Detect which cell encompasses the target text, then output its [x, y] center coordinate. 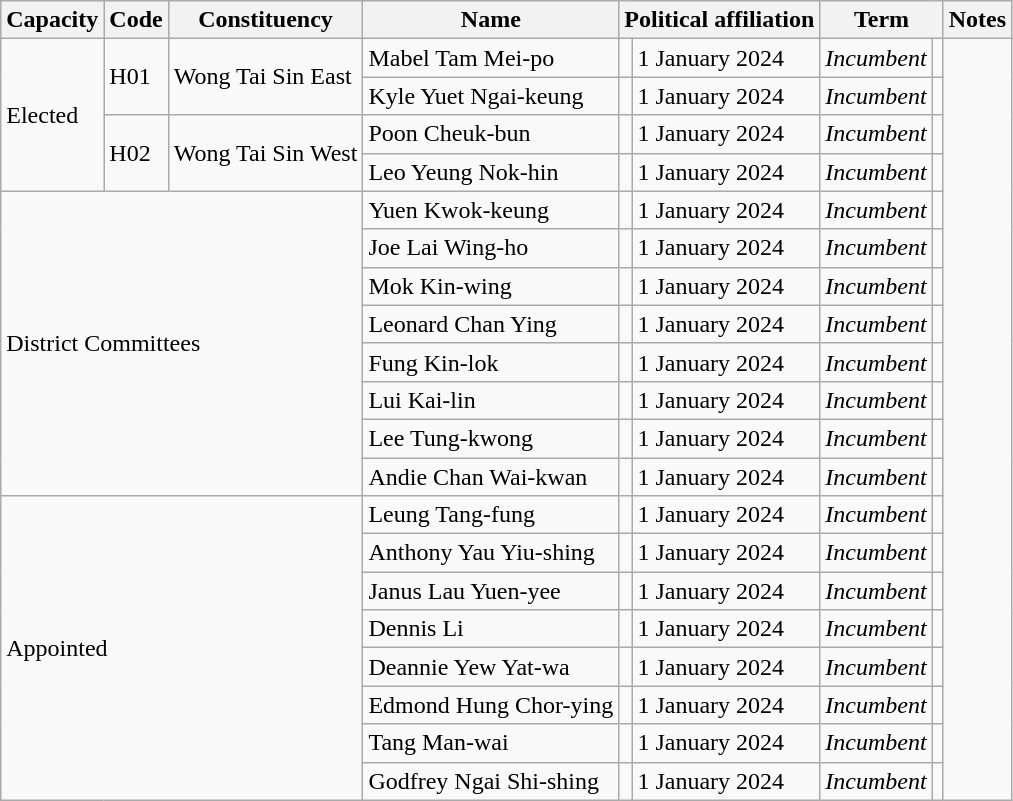
Leonard Chan Ying [491, 324]
Term [882, 20]
Constituency [266, 20]
Poon Cheuk-bun [491, 134]
Janus Lau Yuen-yee [491, 591]
District Committees [182, 343]
Elected [52, 115]
Leung Tang-fung [491, 515]
Fung Kin-lok [491, 362]
Yuen Kwok-keung [491, 210]
Lui Kai-lin [491, 400]
Mok Kin-wing [491, 286]
Dennis Li [491, 629]
Political affiliation [720, 20]
H02 [136, 153]
Notes [977, 20]
Godfrey Ngai Shi-shing [491, 781]
Wong Tai Sin West [266, 153]
H01 [136, 77]
Leo Yeung Nok-hin [491, 172]
Kyle Yuet Ngai-keung [491, 96]
Tang Man-wai [491, 743]
Code [136, 20]
Appointed [182, 648]
Joe Lai Wing-ho [491, 248]
Mabel Tam Mei-po [491, 58]
Edmond Hung Chor-ying [491, 705]
Deannie Yew Yat-wa [491, 667]
Name [491, 20]
Wong Tai Sin East [266, 77]
Andie Chan Wai-kwan [491, 477]
Capacity [52, 20]
Lee Tung-kwong [491, 438]
Anthony Yau Yiu-shing [491, 553]
